For the text-containing cell, return its midpoint in (x, y) coordinate format. 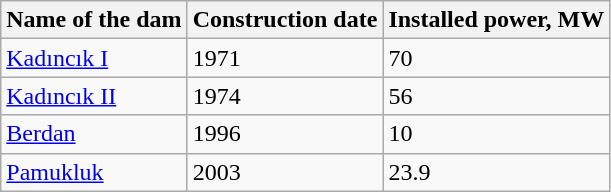
Pamukluk (94, 172)
1971 (285, 58)
1996 (285, 134)
70 (496, 58)
56 (496, 96)
Berdan (94, 134)
Construction date (285, 20)
Kadıncık II (94, 96)
Kadıncık I (94, 58)
2003 (285, 172)
23.9 (496, 172)
Installed power, MW (496, 20)
1974 (285, 96)
10 (496, 134)
Name of the dam (94, 20)
